Locate the cell with the specified text and output its [x, y] center coordinate. 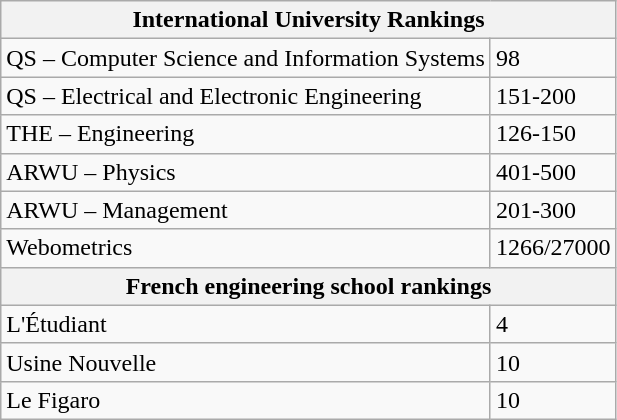
QS – Computer Science and Information Systems [246, 58]
98 [553, 58]
ARWU – Management [246, 210]
Usine Nouvelle [246, 362]
ARWU – Physics [246, 172]
4 [553, 324]
151-200 [553, 96]
Webometrics [246, 248]
L'Étudiant [246, 324]
201-300 [553, 210]
THE – Engineering [246, 134]
QS – Electrical and Electronic Engineering [246, 96]
1266/27000 [553, 248]
401-500 [553, 172]
Le Figaro [246, 400]
126-150 [553, 134]
French engineering school rankings [308, 286]
International University Rankings [308, 20]
